Return the [x, y] coordinate for the center point of the cell that contains the specified text.  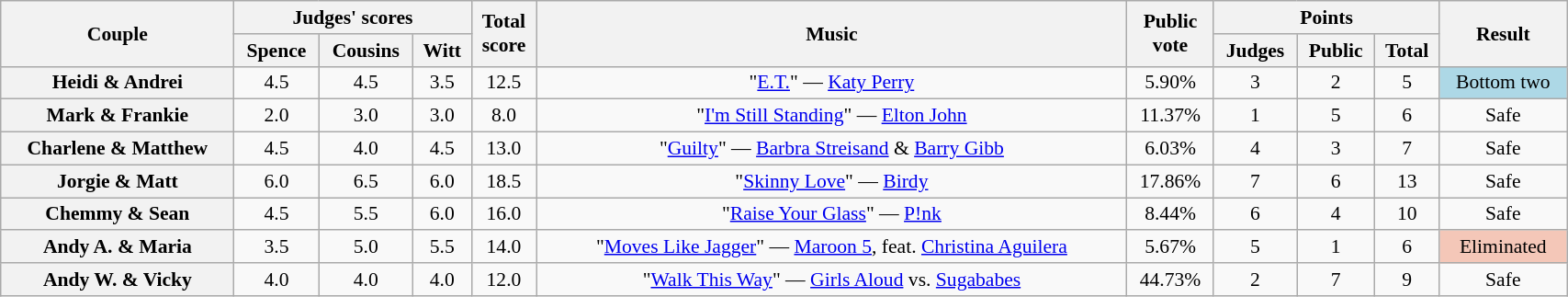
10 [1406, 214]
"Skinny Love" — Birdy [832, 181]
Totalscore [503, 33]
9 [1406, 280]
Public [1336, 51]
Result [1503, 33]
8.0 [503, 116]
Bottom two [1503, 83]
Chemmy & Sean [118, 214]
Andy A. & Maria [118, 247]
13.0 [503, 149]
Spence [276, 51]
2.0 [276, 116]
Points [1326, 17]
Mark & Frankie [118, 116]
"Raise Your Glass" — P!nk [832, 214]
17.86% [1170, 181]
Total [1406, 51]
5.67% [1170, 247]
6.03% [1170, 149]
Cousins [366, 51]
Heidi & Andrei [118, 83]
Witt [442, 51]
8.44% [1170, 214]
Couple [118, 33]
Publicvote [1170, 33]
Jorgie & Matt [118, 181]
5.0 [366, 247]
"E.T." — Katy Perry [832, 83]
18.5 [503, 181]
"Moves Like Jagger" — Maroon 5, feat. Christina Aguilera [832, 247]
16.0 [503, 214]
14.0 [503, 247]
Andy W. & Vicky [118, 280]
6.5 [366, 181]
5.90% [1170, 83]
Judges' scores [353, 17]
12.5 [503, 83]
"I'm Still Standing" — Elton John [832, 116]
13 [1406, 181]
11.37% [1170, 116]
"Guilty" — Barbra Streisand & Barry Gibb [832, 149]
Eliminated [1503, 247]
Charlene & Matthew [118, 149]
44.73% [1170, 280]
12.0 [503, 280]
"Walk This Way" — Girls Aloud vs. Sugababes [832, 280]
Judges [1255, 51]
Music [832, 33]
